Return the [x, y] coordinate for the center point of the cell that contains the specified text.  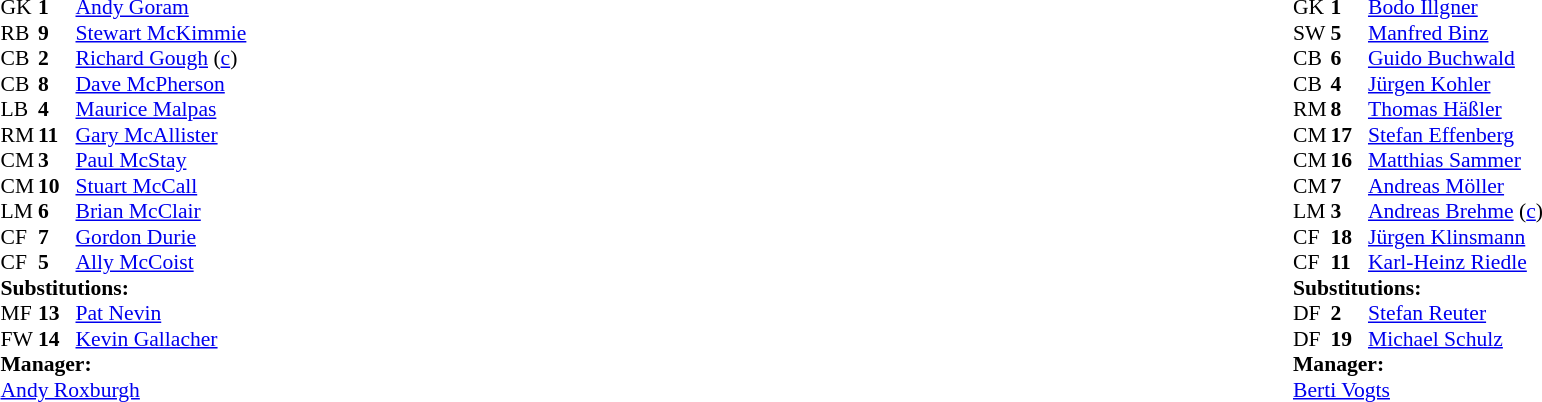
RB [19, 33]
Substitutions: [123, 288]
Brian McClair [162, 211]
LB [19, 109]
19 [1349, 339]
Stuart McCall [162, 186]
16 [1349, 161]
SW [1312, 33]
Ally McCoist [162, 263]
9 [57, 33]
FW [19, 339]
Maurice Malpas [162, 109]
MF [19, 313]
Kevin Gallacher [162, 339]
Paul McStay [162, 161]
Stewart McKimmie [162, 33]
14 [57, 339]
18 [1349, 237]
Dave McPherson [162, 84]
10 [57, 186]
Pat Nevin [162, 313]
Gary McAllister [162, 135]
Manager: [123, 365]
Gordon Durie [162, 237]
17 [1349, 135]
Richard Gough (c) [162, 59]
13 [57, 313]
